Capture the cell that displays the provided text and extract its [X, Y] central coordinate. 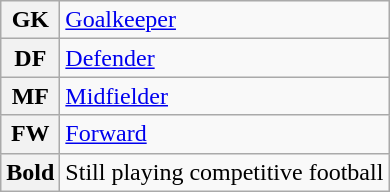
Still playing competitive football [224, 172]
Defender [224, 58]
Bold [30, 172]
DF [30, 58]
GK [30, 20]
FW [30, 134]
Goalkeeper [224, 20]
MF [30, 96]
Forward [224, 134]
Midfielder [224, 96]
